Locate the cell with the specified text and output its (x, y) center coordinate. 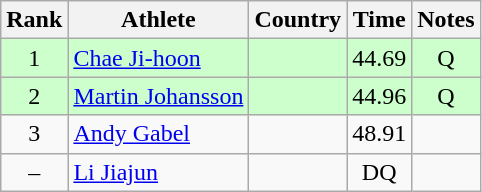
– (34, 172)
Martin Johansson (158, 96)
DQ (380, 172)
Rank (34, 20)
Country (298, 20)
Athlete (158, 20)
Chae Ji-hoon (158, 58)
Time (380, 20)
44.69 (380, 58)
2 (34, 96)
44.96 (380, 96)
Andy Gabel (158, 134)
48.91 (380, 134)
1 (34, 58)
3 (34, 134)
Li Jiajun (158, 172)
Notes (446, 20)
